Search for the cell housing the specified text and yield its (x, y) center coordinate. 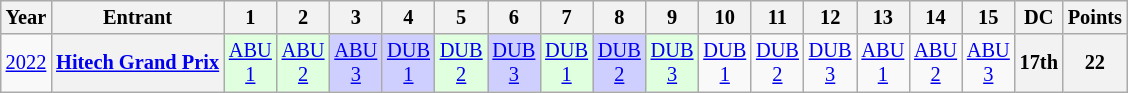
15 (988, 17)
Year (26, 17)
17th (1039, 63)
Entrant (138, 17)
9 (672, 17)
DC (1039, 17)
3 (356, 17)
11 (778, 17)
10 (724, 17)
22 (1095, 63)
12 (830, 17)
Points (1095, 17)
7 (566, 17)
2022 (26, 63)
1 (250, 17)
14 (936, 17)
6 (514, 17)
13 (882, 17)
5 (462, 17)
2 (304, 17)
4 (408, 17)
Hitech Grand Prix (138, 63)
8 (620, 17)
